Output the (X, Y) coordinate of the center of the cell containing the given text.  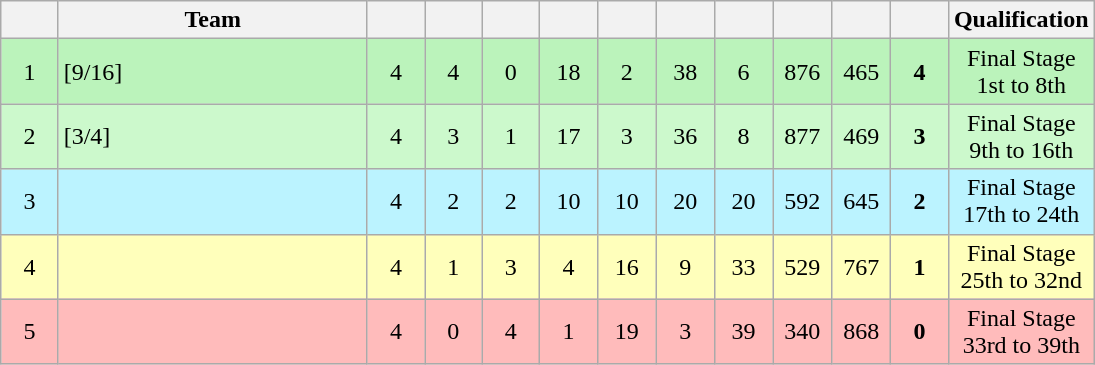
18 (568, 72)
38 (685, 72)
36 (685, 136)
592 (802, 202)
8 (743, 136)
868 (862, 332)
767 (862, 266)
17 (568, 136)
6 (743, 72)
16 (627, 266)
Final Stage 1st to 8th (1021, 72)
Qualification (1021, 20)
529 (802, 266)
340 (802, 332)
645 (862, 202)
5 (30, 332)
469 (862, 136)
465 (862, 72)
Final Stage 17th to 24th (1021, 202)
Final Stage 25th to 32nd (1021, 266)
33 (743, 266)
9 (685, 266)
[3/4] (212, 136)
[9/16] (212, 72)
Final Stage 9th to 16th (1021, 136)
Team (212, 20)
19 (627, 332)
876 (802, 72)
39 (743, 332)
Final Stage 33rd to 39th (1021, 332)
877 (802, 136)
